Determine the [X, Y] coordinate at the center of the cell enclosing the given text.  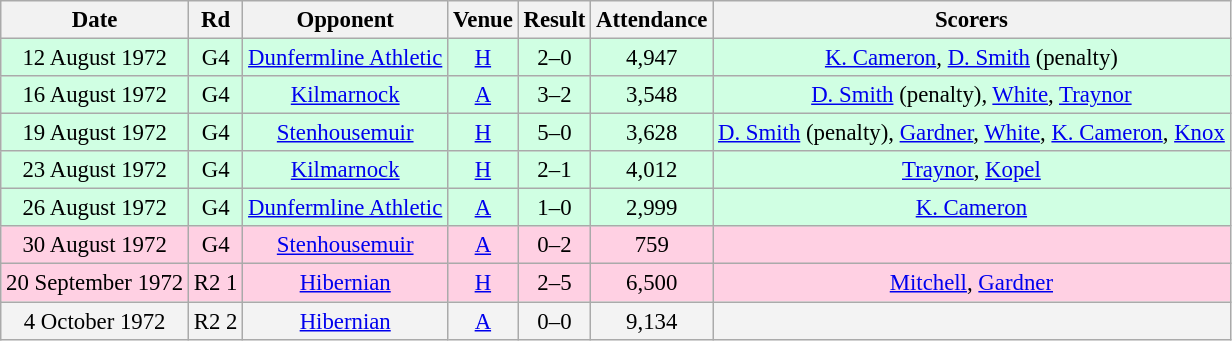
3,628 [652, 133]
26 August 1972 [95, 208]
K. Cameron, D. Smith (penalty) [972, 58]
0–2 [554, 245]
23 August 1972 [95, 170]
4,012 [652, 170]
Mitchell, Gardner [972, 283]
0–0 [554, 321]
30 August 1972 [95, 245]
Rd [216, 20]
D. Smith (penalty), White, Traynor [972, 95]
759 [652, 245]
R2 2 [216, 321]
3,548 [652, 95]
12 August 1972 [95, 58]
16 August 1972 [95, 95]
19 August 1972 [95, 133]
D. Smith (penalty), Gardner, White, K. Cameron, Knox [972, 133]
1–0 [554, 208]
R2 1 [216, 283]
2,999 [652, 208]
2–5 [554, 283]
20 September 1972 [95, 283]
Traynor, Kopel [972, 170]
Scorers [972, 20]
Opponent [346, 20]
9,134 [652, 321]
5–0 [554, 133]
6,500 [652, 283]
2–0 [554, 58]
Attendance [652, 20]
3–2 [554, 95]
2–1 [554, 170]
K. Cameron [972, 208]
Result [554, 20]
Date [95, 20]
Venue [484, 20]
4,947 [652, 58]
4 October 1972 [95, 321]
